Find where the given text appears and provide that cell's center as (x, y) coordinate. 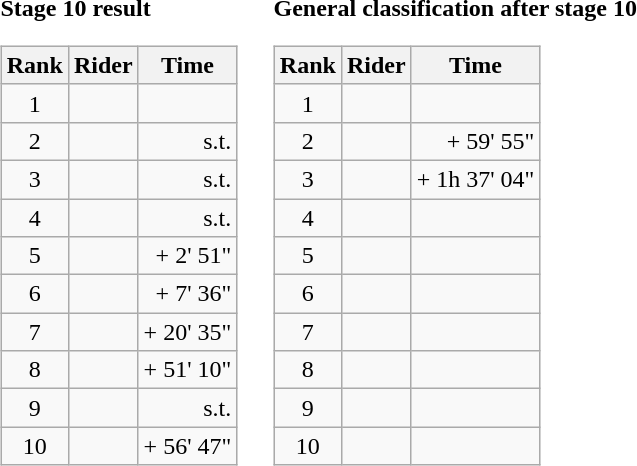
+ 51' 10" (188, 370)
+ 56' 47" (188, 446)
+ 59' 55" (476, 141)
+ 20' 35" (188, 332)
+ 2' 51" (188, 256)
+ 1h 37' 04" (476, 179)
+ 7' 36" (188, 294)
